Locate the cell with the specified text and output its (x, y) center coordinate. 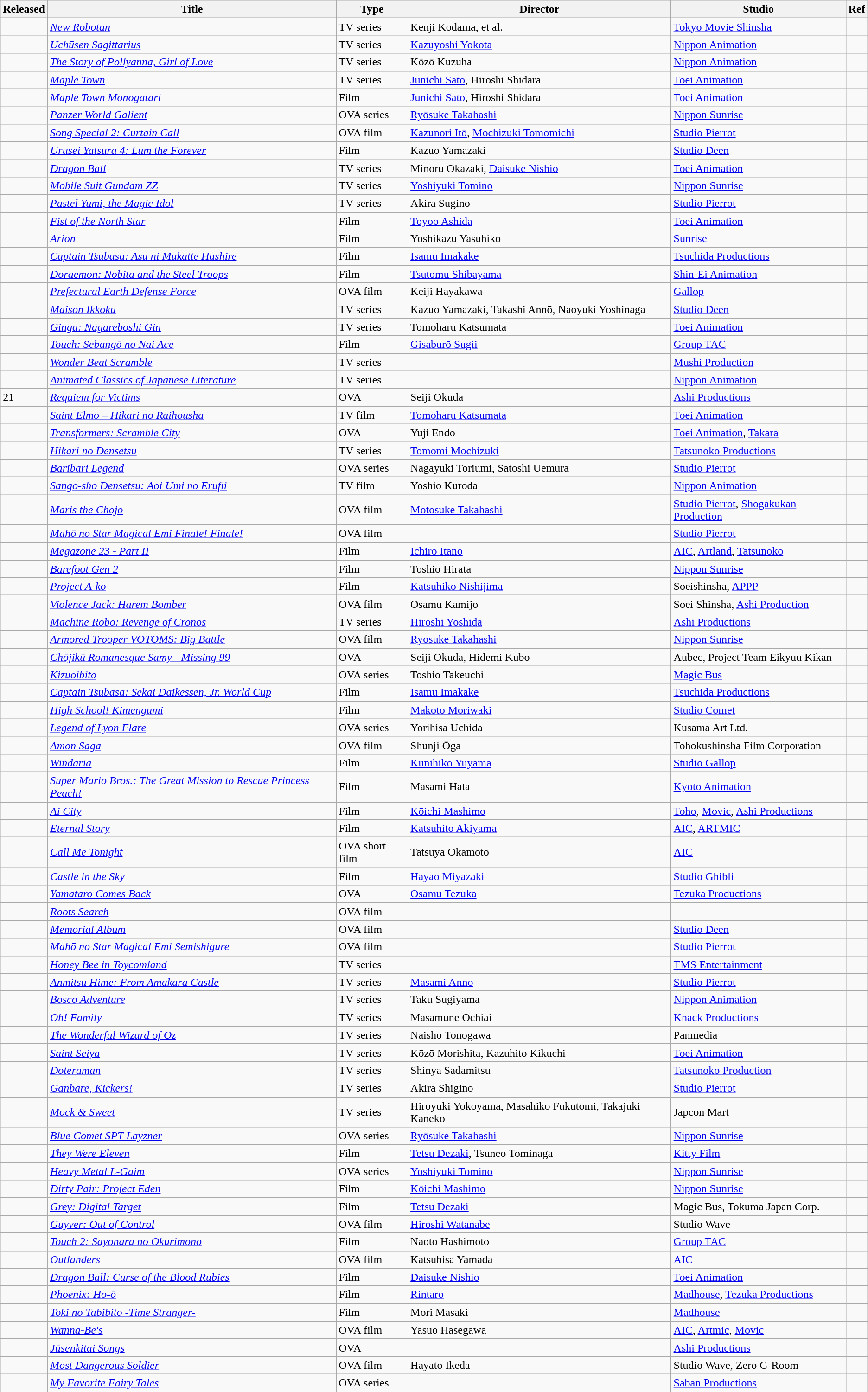
Violence Jack: Harem Bomber (191, 604)
Song Special 2: Curtain Call (191, 133)
Osamu Tezuka (540, 894)
Hayao Miyazaki (540, 876)
Maple Town (191, 80)
Ai City (191, 811)
Tomomi Mochizuki (540, 450)
Kazuo Yamazaki (540, 150)
Tsutomu Shibayama (540, 274)
Tetsu Dezaki, Tsuneo Tominaga (540, 1154)
Bosco Adventure (191, 1000)
Uchūsen Sagittarius (191, 45)
Gallop (759, 292)
Studio Ghibli (759, 876)
Kenji Kodama, et al. (540, 27)
Toei Animation, Takara (759, 433)
Toshio Takeuchi (540, 675)
Tokyo Movie Shinsha (759, 27)
Shinya Sadamitsu (540, 1070)
Japcon Mart (759, 1112)
OVA short film (372, 852)
21 (24, 397)
Wanna-Be's (191, 1330)
Gisaburō Sugii (540, 345)
Ref (857, 9)
AIC, Artmic, Movic (759, 1330)
Panzer World Galient (191, 115)
Toshio Hirata (540, 569)
Mahō no Star Magical Emi Finale! Finale! (191, 534)
High School! Kimengumi (191, 710)
Touch 2: Sayonara no Okurimono (191, 1242)
Aubec, Project Team Eikyuu Kikan (759, 657)
Eternal Story (191, 829)
Mobile Suit Gundam ZZ (191, 185)
Phoenix: Ho-ō (191, 1295)
Hayato Ikeda (540, 1365)
Motosuke Takahashi (540, 509)
Hiroshi Watanabe (540, 1224)
Pastel Yumi, the Magic Idol (191, 203)
Heavy Metal L-Gaim (191, 1171)
Ichiro Itano (540, 551)
Mori Masaki (540, 1312)
Maple Town Monogatari (191, 97)
Dirty Pair: Project Eden (191, 1189)
Nagayuki Toriumi, Satoshi Uemura (540, 468)
Mahō no Star Magical Emi Semishigure (191, 947)
Type (372, 9)
Project A-ko (191, 587)
Toki no Tabibito -Time Stranger- (191, 1312)
Memorial Album (191, 929)
Ryosuke Takahashi (540, 639)
Minoru Okazaki, Daisuke Nishio (540, 168)
Kōzō Morishita, Kazuhito Kikuchi (540, 1053)
Barefoot Gen 2 (191, 569)
Seiji Okuda, Hidemi Kubo (540, 657)
Director (540, 9)
Baribari Legend (191, 468)
Fist of the North Star (191, 221)
Yoshikazu Yasuhiko (540, 239)
Studio Pierrot, Shogakukan Production (759, 509)
Yamataro Comes Back (191, 894)
Kazuo Yamazaki, Takashi Annō, Naoyuki Yoshinaga (540, 309)
Studio Comet (759, 710)
Studio Wave, Zero G-Room (759, 1365)
TMS Entertainment (759, 964)
Ganbare, Kickers! (191, 1088)
Masami Hata (540, 786)
The Wonderful Wizard of Oz (191, 1035)
Urusei Yatsura 4: Lum the Forever (191, 150)
Saint Elmo – Hikari no Raihousha (191, 415)
Tetsu Dezaki (540, 1207)
Oh! Family (191, 1017)
Soei Shinsha, Ashi Production (759, 604)
Castle in the Sky (191, 876)
Kusama Art Ltd. (759, 728)
Kazunori Itō, Mochizuki Tomomichi (540, 133)
Machine Robo: Revenge of Cronos (191, 622)
Katsuhito Akiyama (540, 829)
Madhouse (759, 1312)
Arion (191, 239)
Mock & Sweet (191, 1112)
Kazuyoshi Yokota (540, 45)
Saint Seiya (191, 1053)
Rintaro (540, 1295)
Soeishinsha, APPP (759, 587)
Naoto Hashimoto (540, 1242)
Toyoo Ashida (540, 221)
Hiroyuki Yokoyama, Masahiko Fukutomi, Takajuki Kaneko (540, 1112)
Kunihiko Yuyama (540, 763)
Daisuke Nishio (540, 1277)
Sunrise (759, 239)
Grey: Digital Target (191, 1207)
Megazone 23 - Part II (191, 551)
Kitty Film (759, 1154)
Yorihisa Uchida (540, 728)
Katsuhisa Yamada (540, 1259)
Masamune Ochiai (540, 1017)
Tohokushinsha Film Corporation (759, 745)
Taku Sugiyama (540, 1000)
Captain Tsubasa: Sekai Daikessen, Jr. World Cup (191, 692)
My Favorite Fairy Tales (191, 1383)
Keiji Hayakawa (540, 292)
Studio Gallop (759, 763)
Madhouse, Tezuka Productions (759, 1295)
Guyver: Out of Control (191, 1224)
Studio Wave (759, 1224)
Wonder Beat Scramble (191, 362)
Blue Comet SPT Layzner (191, 1136)
Legend of Lyon Flare (191, 728)
Doraemon: Nobita and the Steel Troops (191, 274)
Osamu Kamijo (540, 604)
Amon Saga (191, 745)
New Robotan (191, 27)
The Story of Pollyanna, Girl of Love (191, 62)
AIC, ARTMIC (759, 829)
Tatsunoko Productions (759, 450)
Honey Bee in Toycomland (191, 964)
Windaria (191, 763)
Toho, Movic, Ashi Productions (759, 811)
Magic Bus, Tokuma Japan Corp. (759, 1207)
Saban Productions (759, 1383)
Seiji Okuda (540, 397)
Maris the Chojo (191, 509)
Super Mario Bros.: The Great Mission to Rescue Princess Peach! (191, 786)
Shin-Ei Animation (759, 274)
Yoshio Kuroda (540, 485)
Kōzō Kuzuha (540, 62)
Call Me Tonight (191, 852)
Anmitsu Hime: From Amakara Castle (191, 982)
Requiem for Victims (191, 397)
Ginga: Nagareboshi Gin (191, 327)
Knack Productions (759, 1017)
Dragon Ball (191, 168)
Naisho Tonogawa (540, 1035)
Tezuka Productions (759, 894)
Tatsuya Okamoto (540, 852)
Studio (759, 9)
Yuji Endo (540, 433)
Armored Trooper VOTOMS: Big Battle (191, 639)
Captain Tsubasa: Asu ni Mukatte Hashire (191, 256)
Animated Classics of Japanese Literature (191, 380)
Roots Search (191, 912)
Masami Anno (540, 982)
Maison Ikkoku (191, 309)
Magic Bus (759, 675)
Sango-sho Densetsu: Aoi Umi no Erufii (191, 485)
Chōjikū Romanesque Samy - Missing 99 (191, 657)
Akira Sugino (540, 203)
Hiroshi Yoshida (540, 622)
Touch: Sebangō no Nai Ace (191, 345)
Mushi Production (759, 362)
Katsuhiko Nishijima (540, 587)
Most Dangerous Soldier (191, 1365)
Outlanders (191, 1259)
Panmedia (759, 1035)
Released (24, 9)
Makoto Moriwaki (540, 710)
Hikari no Densetsu (191, 450)
Kyoto Animation (759, 786)
Transformers: Scramble City (191, 433)
Dragon Ball: Curse of the Blood Rubies (191, 1277)
Shunji Ōga (540, 745)
Jūsenkitai Songs (191, 1347)
Akira Shigino (540, 1088)
Title (191, 9)
Doteraman (191, 1070)
Yasuo Hasegawa (540, 1330)
Prefectural Earth Defense Force (191, 292)
Kizuoibito (191, 675)
AIC, Artland, Tatsunoko (759, 551)
Tatsunoko Production (759, 1070)
They Were Eleven (191, 1154)
